From the cell containing the given text, extract its center point as [X, Y] coordinate. 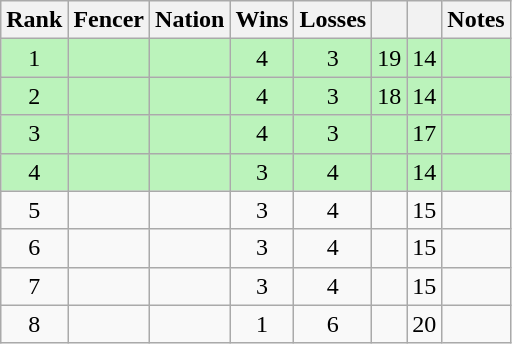
Nation [190, 20]
Fencer [109, 20]
2 [34, 96]
19 [390, 58]
17 [424, 134]
Wins [262, 20]
Rank [34, 20]
8 [34, 324]
5 [34, 210]
Losses [333, 20]
7 [34, 286]
20 [424, 324]
18 [390, 96]
Notes [476, 20]
